Capture the cell that displays the provided text and extract its [X, Y] central coordinate. 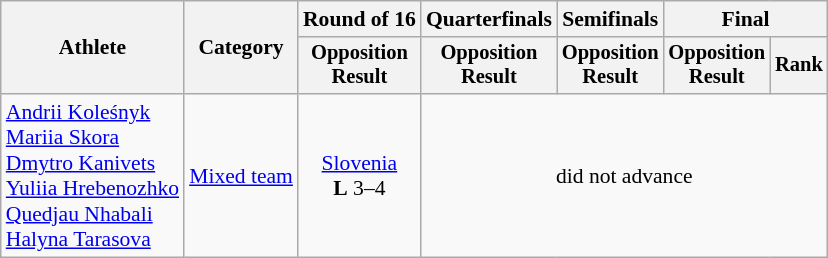
Slovenia L 3–4 [360, 176]
Round of 16 [360, 19]
Quarterfinals [489, 19]
did not advance [624, 176]
Final [745, 19]
Rank [799, 66]
Mixed team [241, 176]
Semifinals [610, 19]
Andrii KoleśnykMariia SkoraDmytro KanivetsYuliia HrebenozhkoQuedjau NhabaliHalyna Tarasova [92, 176]
Category [241, 48]
Athlete [92, 48]
